Return [X, Y] of the center of cell containing provided text 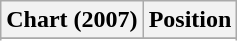
Chart (2007) [72, 20]
Position [190, 20]
